Pinpoint the cell where the given text exists, returning its [x, y] midpoint coordinate. 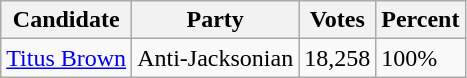
Percent [420, 20]
Votes [338, 20]
Titus Brown [66, 58]
Party [216, 20]
Candidate [66, 20]
Anti-Jacksonian [216, 58]
100% [420, 58]
18,258 [338, 58]
